Extract the [X, Y] coordinate from the center of the cell holding the provided text.  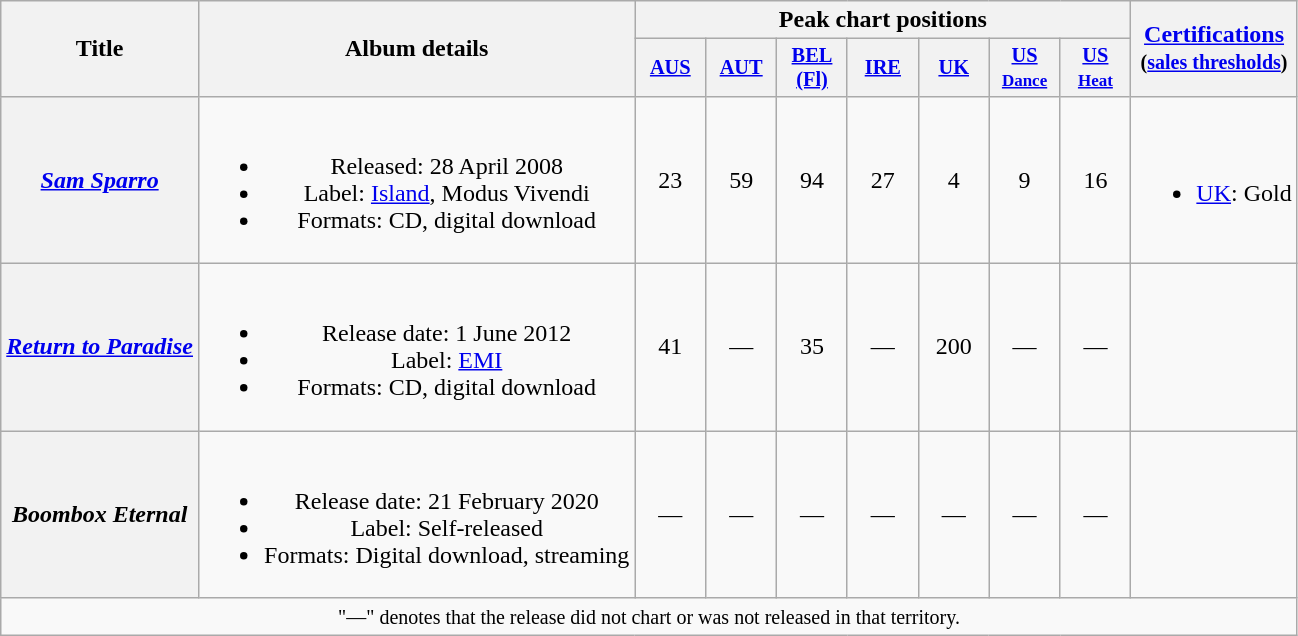
35 [812, 348]
200 [954, 348]
Sam Sparro [100, 180]
BEL(Fl) [812, 68]
AUT [742, 68]
27 [882, 180]
UK: Gold [1214, 180]
AUS [670, 68]
41 [670, 348]
"—" denotes that the release did not chart or was not released in that territory. [649, 617]
9 [1024, 180]
16 [1096, 180]
94 [812, 180]
US Dance [1024, 68]
4 [954, 180]
23 [670, 180]
Album details [417, 49]
Release date: 1 June 2012Label: EMIFormats: CD, digital download [417, 348]
USHeat [1096, 68]
59 [742, 180]
UK [954, 68]
IRE [882, 68]
Peak chart positions [883, 20]
Released: 28 April 2008Label: Island, Modus VivendiFormats: CD, digital download [417, 180]
Return to Paradise [100, 348]
Certifications(sales thresholds) [1214, 49]
Release date: 21 February 2020Label: Self-releasedFormats: Digital download, streaming [417, 514]
Title [100, 49]
Boombox Eternal [100, 514]
